Output the [X, Y] coordinate of the center of the cell containing the given text.  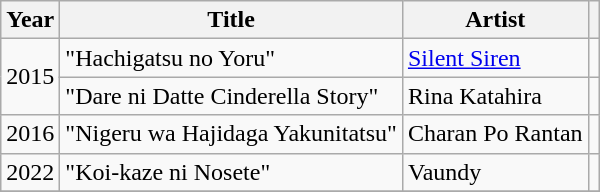
"Hachigatsu no Yoru" [232, 58]
Artist [495, 20]
Vaundy [495, 172]
Year [30, 20]
Silent Siren [495, 58]
Rina Katahira [495, 96]
"Koi-kaze ni Nosete" [232, 172]
"Nigeru wa Hajidaga Yakunitatsu" [232, 134]
2016 [30, 134]
Title [232, 20]
"Dare ni Datte Cinderella Story" [232, 96]
2015 [30, 77]
Charan Po Rantan [495, 134]
2022 [30, 172]
